Determine the (x, y) coordinate at the center of the cell enclosing the given text.  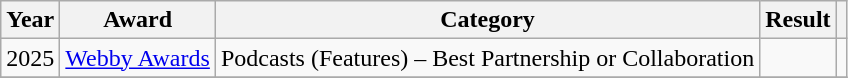
Result (798, 20)
Webby Awards (138, 58)
Category (487, 20)
Year (30, 20)
Award (138, 20)
2025 (30, 58)
Podcasts (Features) – Best Partnership or Collaboration (487, 58)
